Provide the [x, y] coordinate of the cell's center where the given text is located.  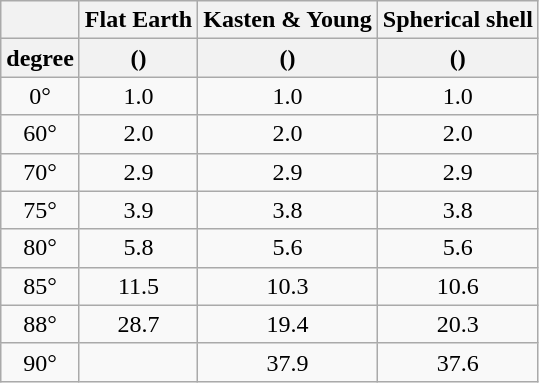
37.9 [288, 362]
88° [40, 324]
19.4 [288, 324]
85° [40, 286]
10.6 [458, 286]
11.5 [138, 286]
0° [40, 96]
70° [40, 172]
37.6 [458, 362]
5.8 [138, 248]
28.7 [138, 324]
20.3 [458, 324]
10.3 [288, 286]
degree [40, 58]
90° [40, 362]
60° [40, 134]
75° [40, 210]
Flat Earth [138, 20]
Spherical shell [458, 20]
80° [40, 248]
Kasten & Young [288, 20]
3.9 [138, 210]
